Identify which cell holds the provided text, then report its (X, Y) central coordinate. 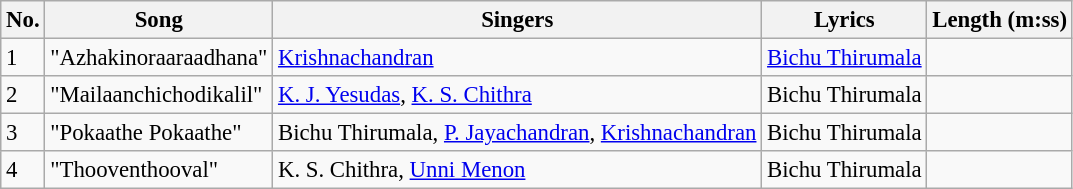
Krishnachandran (518, 58)
2 (23, 95)
"Pokaathe Pokaathe" (159, 133)
4 (23, 170)
Lyrics (844, 20)
"Mailaanchichodikalil" (159, 95)
Bichu Thirumala, P. Jayachandran, Krishnachandran (518, 133)
Length (m:ss) (1000, 20)
Singers (518, 20)
3 (23, 133)
K. J. Yesudas, K. S. Chithra (518, 95)
Song (159, 20)
1 (23, 58)
"Thooventhooval" (159, 170)
No. (23, 20)
K. S. Chithra, Unni Menon (518, 170)
"Azhakinoraaraadhana" (159, 58)
